From the cell containing the given text, extract its center point as (x, y) coordinate. 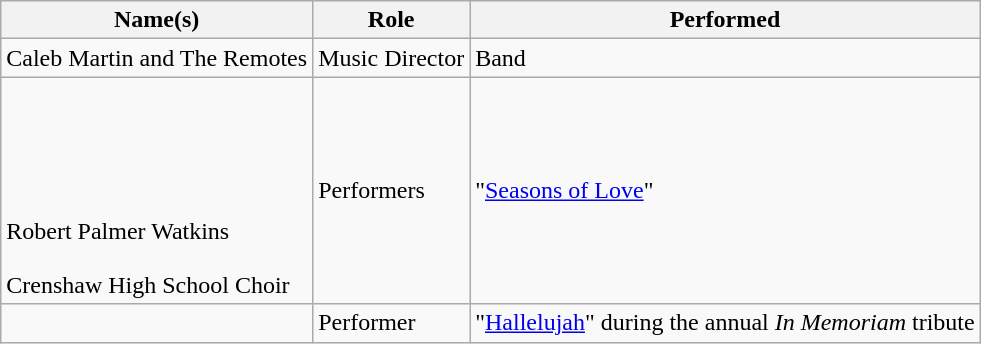
Robert Palmer Watkins Crenshaw High School Choir (157, 190)
"Seasons of Love" (726, 190)
Role (392, 20)
Name(s) (157, 20)
Performed (726, 20)
Performers (392, 190)
Performer (392, 323)
"Hallelujah" during the annual In Memoriam tribute (726, 323)
Caleb Martin and The Remotes (157, 58)
Band (726, 58)
Music Director (392, 58)
